Pinpoint the cell where the given text exists, returning its [X, Y] midpoint coordinate. 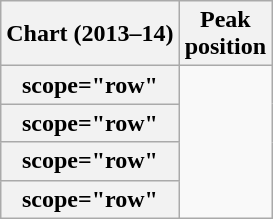
Chart (2013–14) [90, 34]
Peakposition [225, 34]
